Detect which cell encompasses the target text, then output its [x, y] center coordinate. 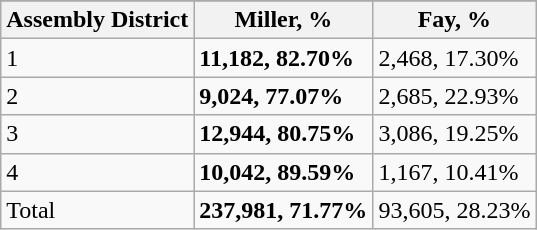
10,042, 89.59% [284, 172]
3 [98, 134]
Assembly District [98, 20]
4 [98, 172]
Total [98, 210]
3,086, 19.25% [454, 134]
2,685, 22.93% [454, 96]
2,468, 17.30% [454, 58]
12,944, 80.75% [284, 134]
1 [98, 58]
2 [98, 96]
1,167, 10.41% [454, 172]
11,182, 82.70% [284, 58]
237,981, 71.77% [284, 210]
Fay, % [454, 20]
9,024, 77.07% [284, 96]
Miller, % [284, 20]
93,605, 28.23% [454, 210]
